Provide the [x, y] coordinate of the cell's center where the given text is located.  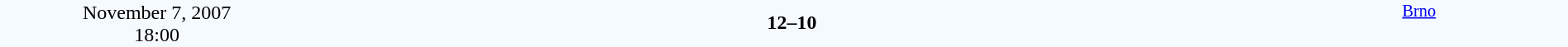
12–10 [791, 22]
Brno [1419, 23]
November 7, 200718:00 [157, 23]
